Locate the cell with the specified text and output its (X, Y) center coordinate. 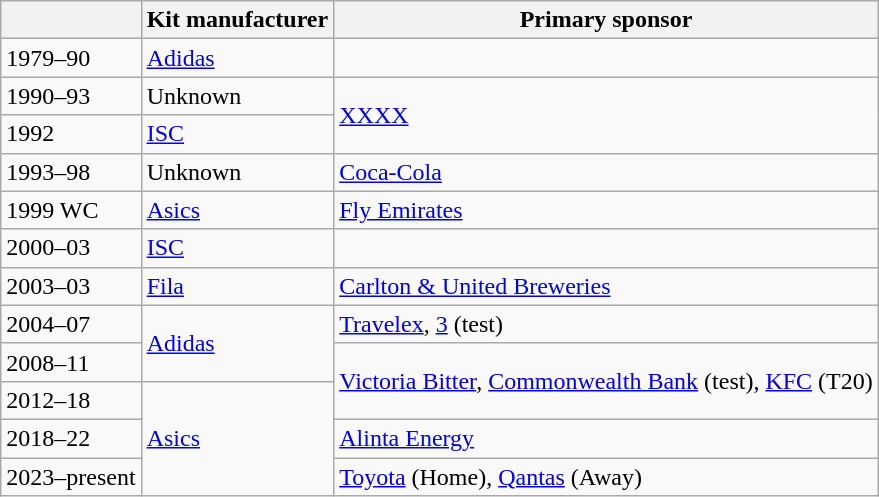
1999 WC (71, 210)
Fila (238, 286)
2023–present (71, 477)
1993–98 (71, 172)
Alinta Energy (606, 438)
XXXX (606, 115)
2003–03 (71, 286)
Primary sponsor (606, 20)
Kit manufacturer (238, 20)
2004–07 (71, 324)
Toyota (Home), Qantas (Away) (606, 477)
Travelex, 3 (test) (606, 324)
Carlton & United Breweries (606, 286)
Victoria Bitter, Commonwealth Bank (test), KFC (T20) (606, 381)
2012–18 (71, 400)
1990–93 (71, 96)
2000–03 (71, 248)
Coca-Cola (606, 172)
1979–90 (71, 58)
1992 (71, 134)
2008–11 (71, 362)
Fly Emirates (606, 210)
2018–22 (71, 438)
